Find where the given text appears and provide that cell's center as [X, Y] coordinate. 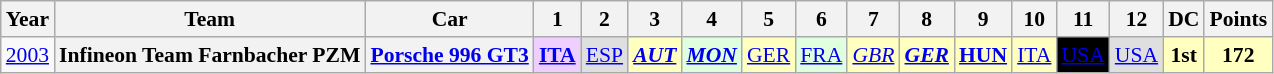
10 [1034, 19]
Car [449, 19]
Infineon Team Farnbacher PZM [210, 55]
Points [1238, 19]
5 [768, 19]
9 [983, 19]
1st [1184, 55]
6 [821, 19]
4 [712, 19]
MON [712, 55]
8 [926, 19]
2003 [28, 55]
12 [1136, 19]
Porsche 996 GT3 [449, 55]
11 [1082, 19]
Year [28, 19]
172 [1238, 55]
AUT [654, 55]
7 [873, 19]
FRA [821, 55]
2 [604, 19]
HUN [983, 55]
ESP [604, 55]
3 [654, 19]
DC [1184, 19]
GBR [873, 55]
Team [210, 19]
1 [558, 19]
